Return the (x, y) coordinate for the center point of the cell that contains the specified text.  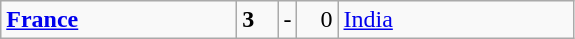
- (288, 20)
India (456, 20)
France (119, 20)
3 (258, 20)
0 (318, 20)
